From the cell containing the given text, extract its center point as [x, y] coordinate. 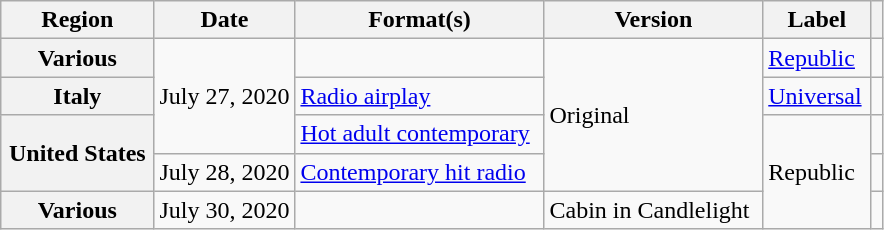
Format(s) [420, 20]
Italy [78, 96]
Radio airplay [420, 96]
Label [817, 20]
Cabin in Candlelight [654, 210]
Original [654, 115]
Date [224, 20]
July 28, 2020 [224, 172]
United States [78, 153]
Region [78, 20]
Universal [817, 96]
Hot adult contemporary [420, 134]
Contemporary hit radio [420, 172]
Version [654, 20]
July 27, 2020 [224, 96]
July 30, 2020 [224, 210]
